Capture the cell that displays the provided text and extract its [X, Y] central coordinate. 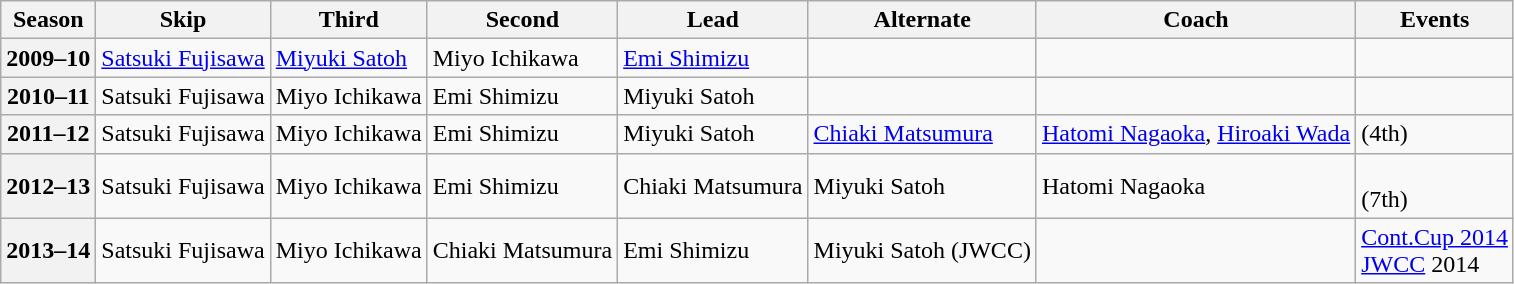
Skip [183, 20]
Lead [713, 20]
(7th) [1435, 186]
Third [348, 20]
Alternate [922, 20]
(4th) [1435, 134]
2012–13 [48, 186]
Hatomi Nagaoka, Hiroaki Wada [1196, 134]
2009–10 [48, 58]
2010–11 [48, 96]
Miyuki Satoh (JWCC) [922, 250]
Coach [1196, 20]
Events [1435, 20]
Season [48, 20]
Cont.Cup 2014 JWCC 2014 [1435, 250]
2011–12 [48, 134]
Hatomi Nagaoka [1196, 186]
2013–14 [48, 250]
Second [522, 20]
